Extract the [X, Y] coordinate from the center of the cell holding the provided text.  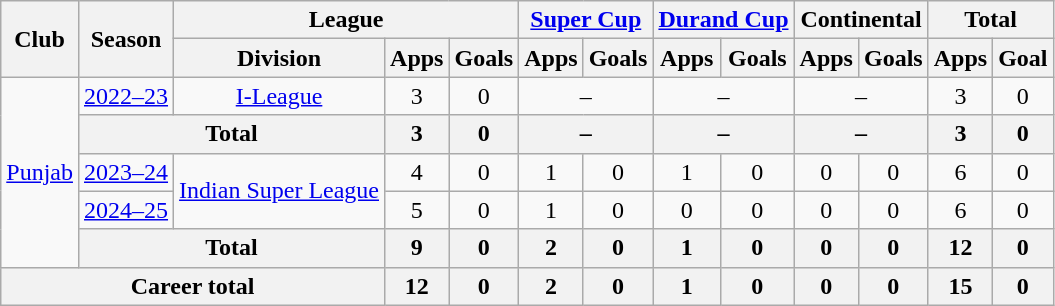
Continental [861, 20]
15 [960, 286]
Career total [193, 286]
Division [280, 58]
Season [126, 39]
2024–25 [126, 210]
Durand Cup [724, 20]
I-League [280, 96]
9 [417, 248]
Indian Super League [280, 191]
Club [40, 39]
5 [417, 210]
4 [417, 172]
2023–24 [126, 172]
2022–23 [126, 96]
Super Cup [586, 20]
Goal [1023, 58]
League [346, 20]
Punjab [40, 172]
